Capture the cell that displays the provided text and extract its (X, Y) central coordinate. 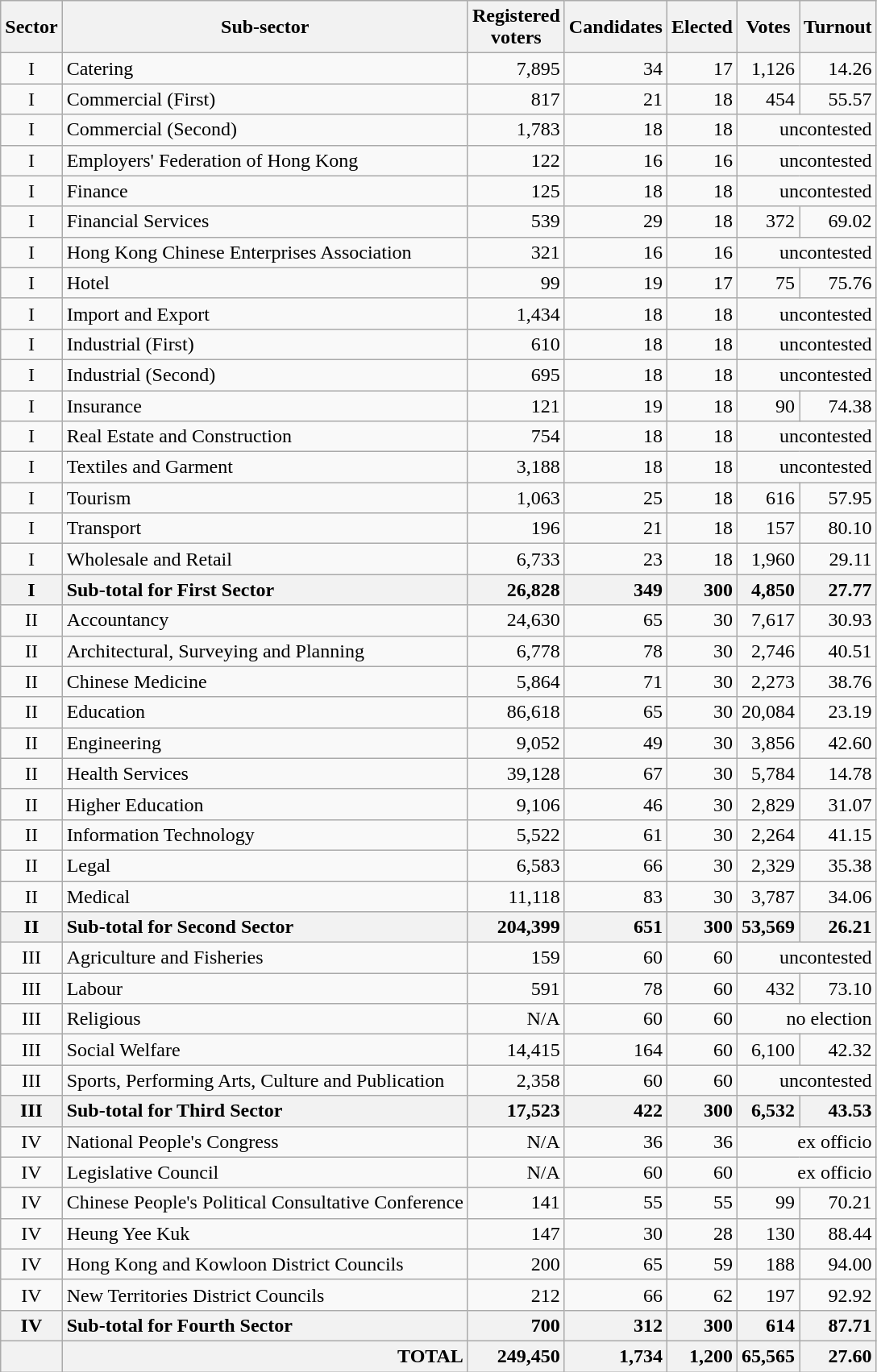
38.76 (838, 682)
Transport (264, 528)
700 (516, 1325)
125 (516, 191)
Higher Education (264, 804)
6,100 (767, 1050)
55.57 (838, 99)
6,583 (516, 865)
196 (516, 528)
2,329 (767, 865)
1,126 (767, 68)
94.00 (838, 1264)
2,746 (767, 651)
372 (767, 222)
422 (616, 1111)
1,783 (516, 130)
817 (516, 99)
Health Services (264, 773)
2,273 (767, 682)
695 (516, 375)
157 (767, 528)
312 (616, 1325)
69.02 (838, 222)
87.71 (838, 1325)
75 (767, 283)
321 (516, 252)
Catering (264, 68)
9,052 (516, 743)
2,264 (767, 835)
6,778 (516, 651)
130 (767, 1233)
Insurance (264, 405)
Employers' Federation of Hong Kong (264, 160)
4,850 (767, 590)
TOTAL (264, 1356)
Candidates (616, 27)
Architectural, Surveying and Planning (264, 651)
49 (616, 743)
614 (767, 1325)
212 (516, 1295)
2,829 (767, 804)
121 (516, 405)
Hong Kong and Kowloon District Councils (264, 1264)
34.06 (838, 897)
24,630 (516, 620)
90 (767, 405)
651 (616, 927)
5,784 (767, 773)
Sub-total for Third Sector (264, 1111)
6,532 (767, 1111)
349 (616, 590)
Elected (701, 27)
754 (516, 437)
Finance (264, 191)
7,617 (767, 620)
147 (516, 1233)
539 (516, 222)
Information Technology (264, 835)
1,434 (516, 313)
2,358 (516, 1080)
Commercial (Second) (264, 130)
Registeredvoters (516, 27)
Votes (767, 27)
26,828 (516, 590)
188 (767, 1264)
34 (616, 68)
Agriculture and Fisheries (264, 958)
92.92 (838, 1295)
61 (616, 835)
204,399 (516, 927)
42.60 (838, 743)
29 (616, 222)
432 (767, 989)
Turnout (838, 27)
3,188 (516, 467)
Sub-total for First Sector (264, 590)
Sub-total for Second Sector (264, 927)
Medical (264, 897)
14.26 (838, 68)
86,618 (516, 712)
Wholesale and Retail (264, 559)
11,118 (516, 897)
40.51 (838, 651)
5,864 (516, 682)
53,569 (767, 927)
3,787 (767, 897)
Sector (31, 27)
Import and Export (264, 313)
74.38 (838, 405)
17,523 (516, 1111)
Religious (264, 1019)
Education (264, 712)
Real Estate and Construction (264, 437)
42.32 (838, 1050)
71 (616, 682)
14,415 (516, 1050)
29.11 (838, 559)
14.78 (838, 773)
Legal (264, 865)
31.07 (838, 804)
41.15 (838, 835)
Hotel (264, 283)
197 (767, 1295)
Sports, Performing Arts, Culture and Publication (264, 1080)
141 (516, 1203)
35.38 (838, 865)
Labour (264, 989)
80.10 (838, 528)
Financial Services (264, 222)
26.21 (838, 927)
83 (616, 897)
75.76 (838, 283)
88.44 (838, 1233)
27.60 (838, 1356)
Engineering (264, 743)
1,063 (516, 498)
73.10 (838, 989)
Legislative Council (264, 1172)
65,565 (767, 1356)
616 (767, 498)
59 (701, 1264)
New Territories District Councils (264, 1295)
1,200 (701, 1356)
Sub-total for Fourth Sector (264, 1325)
3,856 (767, 743)
7,895 (516, 68)
610 (516, 344)
25 (616, 498)
70.21 (838, 1203)
9,106 (516, 804)
62 (701, 1295)
6,733 (516, 559)
1,734 (616, 1356)
Sub-sector (264, 27)
57.95 (838, 498)
23 (616, 559)
39,128 (516, 773)
43.53 (838, 1111)
159 (516, 958)
National People's Congress (264, 1142)
1,960 (767, 559)
200 (516, 1264)
67 (616, 773)
23.19 (838, 712)
122 (516, 160)
Tourism (264, 498)
Commercial (First) (264, 99)
591 (516, 989)
249,450 (516, 1356)
Chinese Medicine (264, 682)
5,522 (516, 835)
Chinese People's Political Consultative Conference (264, 1203)
no election (806, 1019)
Accountancy (264, 620)
30.93 (838, 620)
Textiles and Garment (264, 467)
Social Welfare (264, 1050)
Hong Kong Chinese Enterprises Association (264, 252)
27.77 (838, 590)
28 (701, 1233)
454 (767, 99)
Heung Yee Kuk (264, 1233)
Industrial (First) (264, 344)
46 (616, 804)
20,084 (767, 712)
Industrial (Second) (264, 375)
164 (616, 1050)
